Return [X, Y] of the center of cell containing provided text 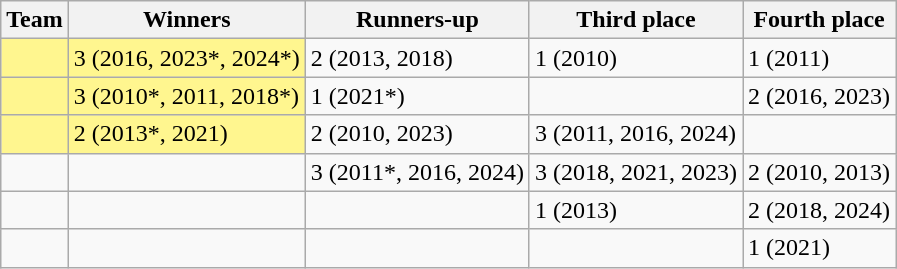
2 (2018, 2024) [820, 210]
3 (2018, 2021, 2023) [636, 172]
Runners-up [417, 20]
Team [35, 20]
Fourth place [820, 20]
2 (2016, 2023) [820, 96]
Third place [636, 20]
1 (2010) [636, 58]
1 (2021*) [417, 96]
3 (2016, 2023*, 2024*) [186, 58]
1 (2011) [820, 58]
1 (2021) [820, 248]
3 (2011, 2016, 2024) [636, 134]
Winners [186, 20]
2 (2010, 2023) [417, 134]
2 (2013*, 2021) [186, 134]
2 (2010, 2013) [820, 172]
2 (2013, 2018) [417, 58]
3 (2010*, 2011, 2018*) [186, 96]
1 (2013) [636, 210]
3 (2011*, 2016, 2024) [417, 172]
